Scan for the cell matching the given text and deliver its [x, y] coordinate at center. 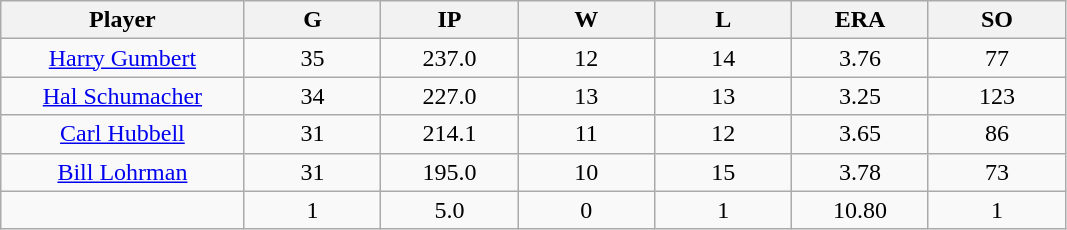
Harry Gumbert [122, 58]
Carl Hubbell [122, 134]
ERA [860, 20]
35 [312, 58]
195.0 [450, 172]
5.0 [450, 210]
3.76 [860, 58]
214.1 [450, 134]
237.0 [450, 58]
15 [724, 172]
86 [996, 134]
SO [996, 20]
3.25 [860, 96]
73 [996, 172]
3.65 [860, 134]
G [312, 20]
Hal Schumacher [122, 96]
IP [450, 20]
123 [996, 96]
3.78 [860, 172]
L [724, 20]
10.80 [860, 210]
227.0 [450, 96]
34 [312, 96]
14 [724, 58]
77 [996, 58]
Bill Lohrman [122, 172]
10 [586, 172]
W [586, 20]
0 [586, 210]
11 [586, 134]
Player [122, 20]
